Find where the given text appears and provide that cell's center as (x, y) coordinate. 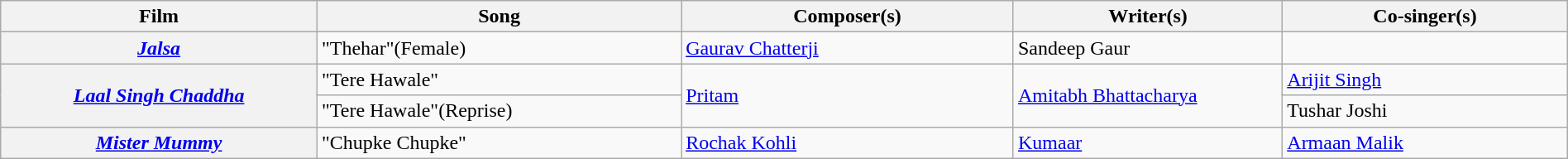
Rochak Kohli (848, 142)
Sandeep Gaur (1148, 48)
Pritam (848, 95)
Co-singer(s) (1425, 17)
Armaan Malik (1425, 142)
Mister Mummy (159, 142)
"Tere Hawale"(Reprise) (499, 111)
"Chupke Chupke" (499, 142)
Composer(s) (848, 17)
Arijit Singh (1425, 79)
Jalsa (159, 48)
"Thehar"(Female) (499, 48)
Film (159, 17)
Writer(s) (1148, 17)
Laal Singh Chaddha (159, 95)
Song (499, 17)
Amitabh Bhattacharya (1148, 95)
Kumaar (1148, 142)
Tushar Joshi (1425, 111)
Gaurav Chatterji (848, 48)
"Tere Hawale" (499, 79)
